Identify which cell holds the provided text, then report its (X, Y) central coordinate. 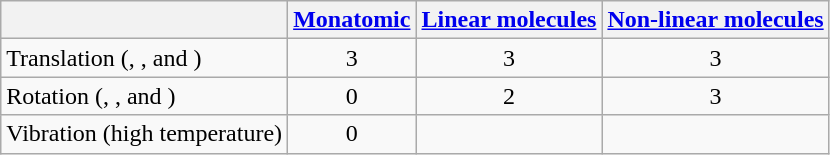
Rotation (, , and ) (144, 96)
2 (509, 96)
Linear molecules (509, 20)
Non-linear molecules (716, 20)
Translation (, , and ) (144, 58)
Vibration (high temperature) (144, 134)
Monatomic (352, 20)
